Extract the [X, Y] coordinate from the center of the cell holding the provided text.  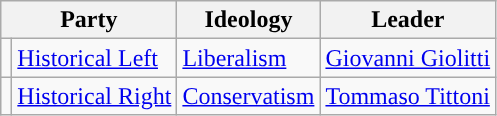
Party [89, 20]
Tommaso Tittoni [408, 96]
Historical Right [94, 96]
Giovanni Giolitti [408, 58]
Conservatism [248, 96]
Leader [408, 20]
Ideology [248, 20]
Historical Left [94, 58]
Liberalism [248, 58]
